Extract the [X, Y] coordinate from the center of the cell holding the provided text.  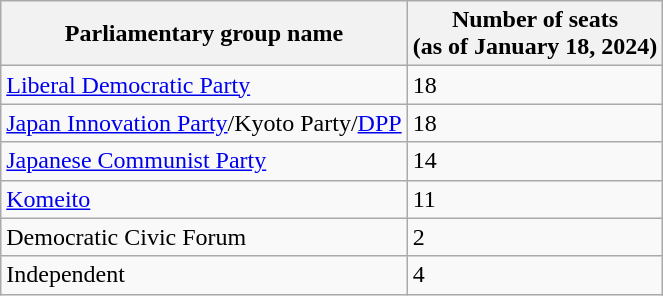
2 [535, 237]
Independent [204, 275]
Parliamentary group name [204, 34]
Japanese Communist Party [204, 161]
4 [535, 275]
Number of seats(as of January 18, 2024) [535, 34]
11 [535, 199]
14 [535, 161]
Democratic Civic Forum [204, 237]
Liberal Democratic Party [204, 85]
Komeito [204, 199]
Japan Innovation Party/Kyoto Party/DPP [204, 123]
